Extract the [x, y] coordinate from the center of the cell holding the provided text.  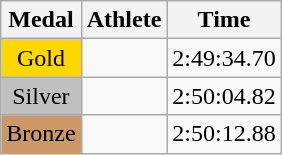
Bronze [41, 134]
Time [224, 20]
Athlete [124, 20]
2:49:34.70 [224, 58]
2:50:04.82 [224, 96]
Gold [41, 58]
Silver [41, 96]
Medal [41, 20]
2:50:12.88 [224, 134]
